Provide the [x, y] coordinate of the cell's center where the given text is located.  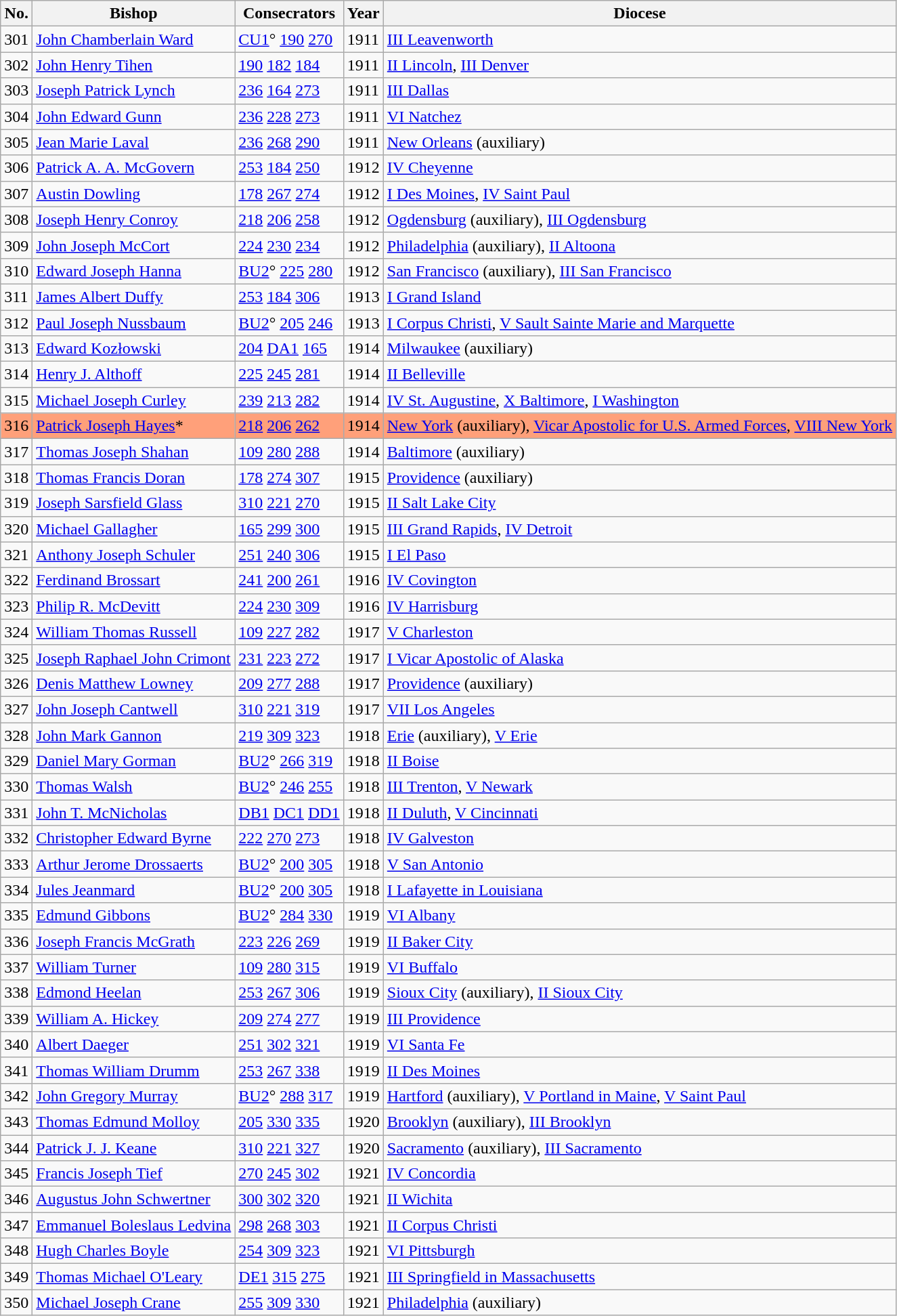
John Joseph Cantwell [134, 709]
224 230 234 [289, 245]
109 227 282 [289, 632]
190 182 184 [289, 65]
John Edward Gunn [134, 116]
307 [16, 194]
John Henry Tihen [134, 65]
Thomas Michael O'Leary [134, 1277]
Christopher Edward Byrne [134, 839]
IV Concordia [639, 1174]
204 DA1 165 [289, 349]
VI Buffalo [639, 967]
336 [16, 941]
II Boise [639, 761]
318 [16, 477]
209 277 288 [289, 683]
Jules Jeanmard [134, 890]
Edmund Gibbons [134, 916]
Bishop [134, 14]
Year [363, 14]
II Corpus Christi [639, 1225]
Thomas Joseph Shahan [134, 452]
236 268 290 [289, 142]
Austin Dowling [134, 194]
328 [16, 735]
Hartford (auxiliary), V Portland in Maine, V Saint Paul [639, 1096]
Edward Joseph Hanna [134, 271]
321 [16, 555]
Edward Kozłowski [134, 349]
314 [16, 375]
309 [16, 245]
338 [16, 993]
219 309 323 [289, 735]
Michael Joseph Curley [134, 400]
BU2° 288 317 [289, 1096]
310 [16, 271]
BU2° 205 246 [289, 323]
V Charleston [639, 632]
Arthur Jerome Drossaerts [134, 864]
315 [16, 400]
I Vicar Apostolic of Alaska [639, 658]
Joseph Raphael John Crimont [134, 658]
Philadelphia (auxiliary), II Altoona [639, 245]
Michael Joseph Crane [134, 1302]
340 [16, 1044]
Thomas Walsh [134, 787]
III Dallas [639, 91]
BU2° 225 280 [289, 271]
John Mark Gannon [134, 735]
303 [16, 91]
Jean Marie Laval [134, 142]
300 302 320 [289, 1200]
Philip R. McDevitt [134, 606]
322 [16, 580]
254 309 323 [289, 1251]
339 [16, 1019]
New Orleans (auxiliary) [639, 142]
165 299 300 [289, 529]
Hugh Charles Boyle [134, 1251]
II Wichita [639, 1200]
311 [16, 297]
VI Albany [639, 916]
Consecrators [289, 14]
310 221 327 [289, 1148]
209 274 277 [289, 1019]
I Des Moines, IV Saint Paul [639, 194]
346 [16, 1200]
IV Covington [639, 580]
IV Cheyenne [639, 168]
225 245 281 [289, 375]
310 221 319 [289, 709]
William Thomas Russell [134, 632]
270 245 302 [289, 1174]
253 184 306 [289, 297]
308 [16, 219]
IV St. Augustine, X Baltimore, I Washington [639, 400]
III Providence [639, 1019]
Patrick Joseph Hayes* [134, 426]
305 [16, 142]
301 [16, 39]
Erie (auxiliary), V Erie [639, 735]
327 [16, 709]
Albert Daeger [134, 1044]
335 [16, 916]
313 [16, 349]
205 330 335 [289, 1122]
I Grand Island [639, 297]
306 [16, 168]
William Turner [134, 967]
348 [16, 1251]
223 226 269 [289, 941]
Philadelphia (auxiliary) [639, 1302]
III Grand Rapids, IV Detroit [639, 529]
II Lincoln, III Denver [639, 65]
222 270 273 [289, 839]
BU2° 246 255 [289, 787]
Michael Gallagher [134, 529]
Baltimore (auxiliary) [639, 452]
334 [16, 890]
Paul Joseph Nussbaum [134, 323]
344 [16, 1148]
Thomas Edmund Molloy [134, 1122]
319 [16, 503]
178 267 274 [289, 194]
316 [16, 426]
V San Antonio [639, 864]
317 [16, 452]
Brooklyn (auxiliary), III Brooklyn [639, 1122]
VI Pittsburgh [639, 1251]
Joseph Sarsfield Glass [134, 503]
310 221 270 [289, 503]
333 [16, 864]
IV Galveston [639, 839]
326 [16, 683]
Sacramento (auxiliary), III Sacramento [639, 1148]
241 200 261 [289, 580]
253 267 338 [289, 1070]
Milwaukee (auxiliary) [639, 349]
224 230 309 [289, 606]
Ferdinand Brossart [134, 580]
251 302 321 [289, 1044]
236 228 273 [289, 116]
331 [16, 813]
No. [16, 14]
II Des Moines [639, 1070]
253 267 306 [289, 993]
337 [16, 967]
Thomas Francis Doran [134, 477]
251 240 306 [289, 555]
Emmanuel Boleslaus Ledvina [134, 1225]
III Trenton, V Newark [639, 787]
Francis Joseph Tief [134, 1174]
218 206 262 [289, 426]
325 [16, 658]
II Belleville [639, 375]
VI Santa Fe [639, 1044]
Joseph Patrick Lynch [134, 91]
324 [16, 632]
253 184 250 [289, 168]
III Leavenworth [639, 39]
332 [16, 839]
Joseph Henry Conroy [134, 219]
178 274 307 [289, 477]
347 [16, 1225]
VI Natchez [639, 116]
298 268 303 [289, 1225]
218 206 258 [289, 219]
Diocese [639, 14]
323 [16, 606]
345 [16, 1174]
I Corpus Christi, V Sault Sainte Marie and Marquette [639, 323]
IV Harrisburg [639, 606]
239 213 282 [289, 400]
John Chamberlain Ward [134, 39]
Denis Matthew Lowney [134, 683]
312 [16, 323]
Anthony Joseph Schuler [134, 555]
109 280 288 [289, 452]
Thomas William Drumm [134, 1070]
BU2° 266 319 [289, 761]
II Duluth, V Cincinnati [639, 813]
255 309 330 [289, 1302]
Sioux City (auxiliary), II Sioux City [639, 993]
Patrick A. A. McGovern [134, 168]
DE1 315 275 [289, 1277]
231 223 272 [289, 658]
304 [16, 116]
John Gregory Murray [134, 1096]
John T. McNicholas [134, 813]
341 [16, 1070]
Henry J. Althoff [134, 375]
James Albert Duffy [134, 297]
349 [16, 1277]
DB1 DC1 DD1 [289, 813]
302 [16, 65]
Joseph Francis McGrath [134, 941]
New York (auxiliary), Vicar Apostolic for U.S. Armed Forces, VIII New York [639, 426]
109 280 315 [289, 967]
350 [16, 1302]
William A. Hickey [134, 1019]
San Francisco (auxiliary), III San Francisco [639, 271]
343 [16, 1122]
II Salt Lake City [639, 503]
236 164 273 [289, 91]
III Springfield in Massachusetts [639, 1277]
CU1° 190 270 [289, 39]
Ogdensburg (auxiliary), III Ogdensburg [639, 219]
330 [16, 787]
342 [16, 1096]
I El Paso [639, 555]
Edmond Heelan [134, 993]
John Joseph McCort [134, 245]
Patrick J. J. Keane [134, 1148]
I Lafayette in Louisiana [639, 890]
BU2° 284 330 [289, 916]
Daniel Mary Gorman [134, 761]
329 [16, 761]
VII Los Angeles [639, 709]
Augustus John Schwertner [134, 1200]
II Baker City [639, 941]
320 [16, 529]
